Return (x, y) of the center of cell containing provided text 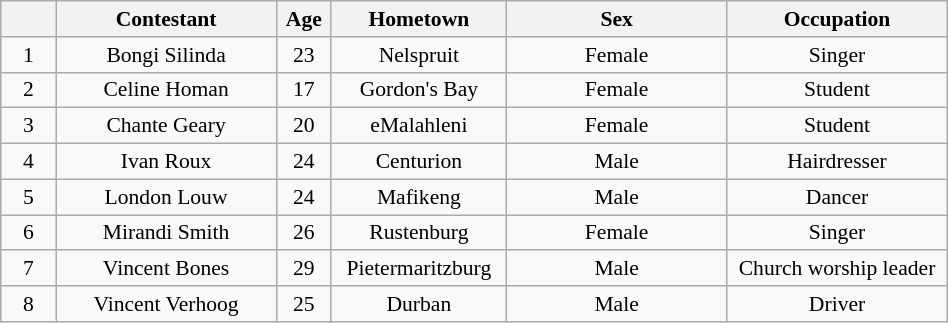
Bongi Silinda (166, 55)
Ivan Roux (166, 162)
3 (28, 126)
Hometown (418, 19)
25 (304, 304)
29 (304, 269)
2 (28, 90)
Gordon's Bay (418, 90)
20 (304, 126)
London Louw (166, 197)
Rustenburg (418, 233)
26 (304, 233)
eMalahleni (418, 126)
Pietermaritzburg (418, 269)
Sex (616, 19)
Vincent Bones (166, 269)
6 (28, 233)
Church worship leader (837, 269)
Hairdresser (837, 162)
Vincent Verhoog (166, 304)
Centurion (418, 162)
Driver (837, 304)
1 (28, 55)
4 (28, 162)
Mafikeng (418, 197)
5 (28, 197)
8 (28, 304)
17 (304, 90)
Chante Geary (166, 126)
Age (304, 19)
23 (304, 55)
Dancer (837, 197)
Contestant (166, 19)
Durban (418, 304)
Mirandi Smith (166, 233)
Occupation (837, 19)
Nelspruit (418, 55)
Celine Homan (166, 90)
7 (28, 269)
